Return [x, y] of the center of cell containing provided text 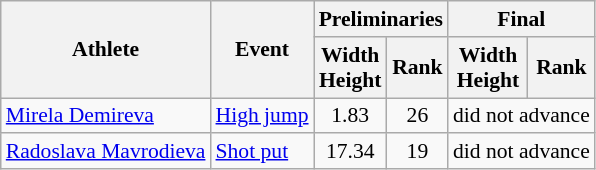
Preliminaries [381, 19]
Athlete [106, 50]
Shot put [262, 152]
Final [522, 19]
26 [418, 116]
Event [262, 50]
19 [418, 152]
Radoslava Mavrodieva [106, 152]
1.83 [350, 116]
17.34 [350, 152]
High jump [262, 116]
Mirela Demireva [106, 116]
